Identify which cell holds the provided text, then report its [x, y] central coordinate. 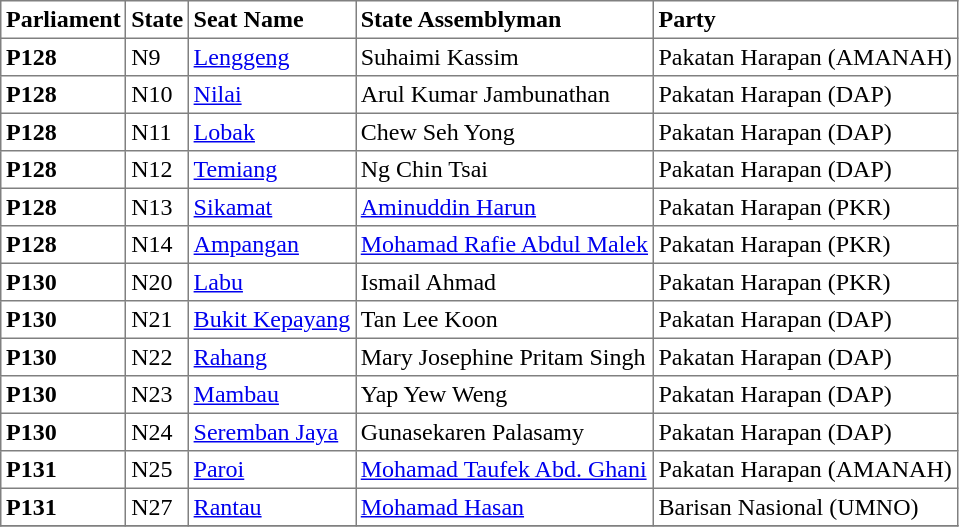
Suhaimi Kassim [505, 57]
Seremban Jaya [272, 432]
N21 [157, 320]
N25 [157, 470]
N22 [157, 357]
N10 [157, 95]
Party [805, 20]
N11 [157, 132]
Bukit Kepayang [272, 320]
Labu [272, 282]
Mambau [272, 395]
N27 [157, 507]
Mohamad Hasan [505, 507]
State [157, 20]
Gunasekaren Palasamy [505, 432]
Paroi [272, 470]
Chew Seh Yong [505, 132]
Yap Yew Weng [505, 395]
Tan Lee Koon [505, 320]
Lobak [272, 132]
N23 [157, 395]
N14 [157, 245]
N20 [157, 282]
Ampangan [272, 245]
N13 [157, 207]
Nilai [272, 95]
Mohamad Rafie Abdul Malek [505, 245]
N9 [157, 57]
State Assemblyman [505, 20]
Ismail Ahmad [505, 282]
Rahang [272, 357]
Sikamat [272, 207]
Parliament [64, 20]
Mohamad Taufek Abd. Ghani [505, 470]
Aminuddin Harun [505, 207]
N12 [157, 170]
Ng Chin Tsai [505, 170]
Barisan Nasional (UMNO) [805, 507]
Seat Name [272, 20]
Rantau [272, 507]
Arul Kumar Jambunathan [505, 95]
Mary Josephine Pritam Singh [505, 357]
Temiang [272, 170]
N24 [157, 432]
Lenggeng [272, 57]
